Output the (x, y) coordinate of the center of the cell containing the given text.  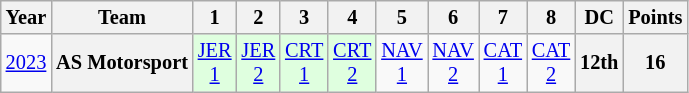
JER2 (258, 63)
AS Motorsport (122, 63)
CRT1 (304, 63)
Team (122, 17)
JER1 (215, 63)
Year (26, 17)
12th (599, 63)
DC (599, 17)
2 (258, 17)
16 (655, 63)
4 (352, 17)
NAV1 (402, 63)
5 (402, 17)
2023 (26, 63)
CAT2 (551, 63)
7 (503, 17)
CRT2 (352, 63)
1 (215, 17)
6 (454, 17)
Points (655, 17)
CAT1 (503, 63)
8 (551, 17)
NAV2 (454, 63)
3 (304, 17)
